Extract the [x, y] coordinate from the center of the cell holding the provided text.  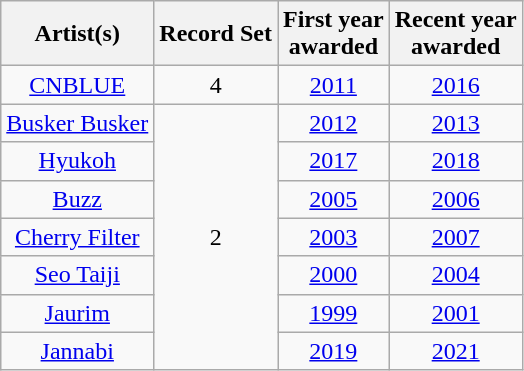
2013 [456, 123]
Record Set [216, 34]
Seo Taiji [78, 275]
2016 [456, 85]
2 [216, 237]
Artist(s) [78, 34]
Recent year awarded [456, 34]
First year awarded [334, 34]
CNBLUE [78, 85]
2000 [334, 275]
2006 [456, 199]
2011 [334, 85]
Jaurim [78, 313]
2018 [456, 161]
Cherry Filter [78, 237]
2005 [334, 199]
Busker Busker [78, 123]
2007 [456, 237]
Buzz [78, 199]
2003 [334, 237]
Hyukoh [78, 161]
2021 [456, 351]
2001 [456, 313]
4 [216, 85]
2017 [334, 161]
Jannabi [78, 351]
1999 [334, 313]
2019 [334, 351]
2004 [456, 275]
2012 [334, 123]
